Determine the (X, Y) coordinate at the center of the cell enclosing the given text.  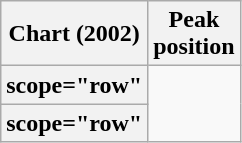
Chart (2002) (74, 34)
Peakposition (194, 34)
